Provide the [X, Y] coordinate of the cell's center where the given text is located.  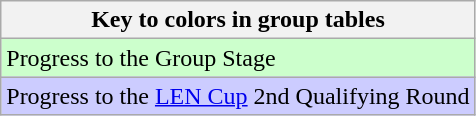
Key to colors in group tables [238, 20]
Progress to the LEN Cup 2nd Qualifying Round [238, 96]
Progress to the Group Stage [238, 58]
